Search for the cell housing the specified text and yield its [x, y] center coordinate. 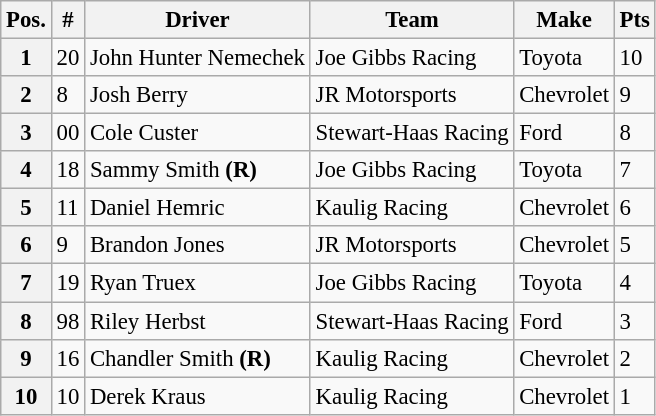
Derek Kraus [198, 396]
19 [68, 283]
Josh Berry [198, 95]
Ryan Truex [198, 283]
Daniel Hemric [198, 208]
Pts [634, 20]
Riley Herbst [198, 321]
Driver [198, 20]
Sammy Smith (R) [198, 170]
20 [68, 58]
16 [68, 358]
Brandon Jones [198, 245]
11 [68, 208]
18 [68, 170]
# [68, 20]
Chandler Smith (R) [198, 358]
Cole Custer [198, 133]
98 [68, 321]
Team [412, 20]
Make [564, 20]
John Hunter Nemechek [198, 58]
00 [68, 133]
Pos. [26, 20]
